Identify which cell holds the provided text, then report its [x, y] central coordinate. 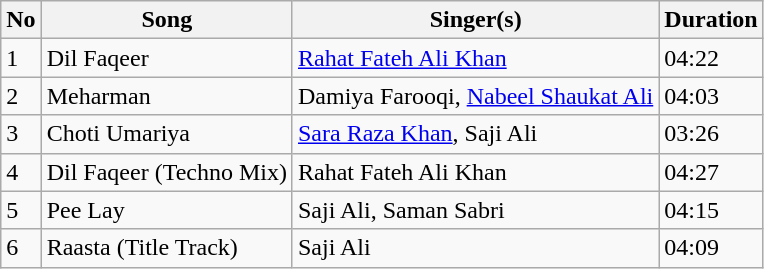
Saji Ali, Saman Sabri [475, 210]
Saji Ali [475, 248]
4 [21, 172]
Damiya Farooqi, Nabeel Shaukat Ali [475, 96]
04:15 [711, 210]
Meharman [166, 96]
5 [21, 210]
2 [21, 96]
Choti Umariya [166, 134]
04:27 [711, 172]
Singer(s) [475, 20]
03:26 [711, 134]
3 [21, 134]
04:09 [711, 248]
Duration [711, 20]
1 [21, 58]
Dil Faqeer (Techno Mix) [166, 172]
04:03 [711, 96]
No [21, 20]
Raasta (Title Track) [166, 248]
Sara Raza Khan, Saji Ali [475, 134]
6 [21, 248]
Song [166, 20]
Pee Lay [166, 210]
Dil Faqeer [166, 58]
04:22 [711, 58]
